Return the [x, y] coordinate for the center point of the cell that contains the specified text.  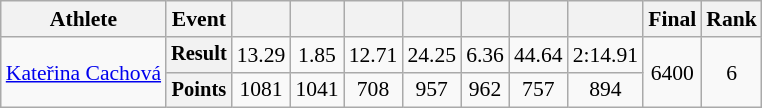
1081 [262, 90]
1041 [316, 90]
Rank [732, 19]
757 [538, 90]
Event [199, 19]
894 [606, 90]
24.25 [432, 55]
6 [732, 72]
44.64 [538, 55]
Result [199, 55]
12.71 [374, 55]
Points [199, 90]
13.29 [262, 55]
957 [432, 90]
708 [374, 90]
Athlete [84, 19]
1.85 [316, 55]
Final [672, 19]
962 [485, 90]
2:14.91 [606, 55]
6.36 [485, 55]
6400 [672, 72]
Kateřina Cachová [84, 72]
